Scan for the cell matching the given text and deliver its (x, y) coordinate at center. 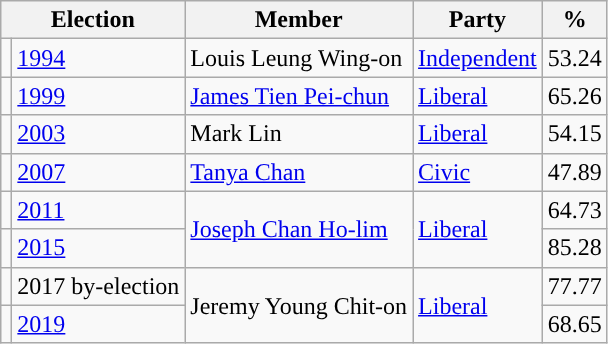
2007 (98, 172)
Joseph Chan Ho-lim (299, 229)
Louis Leung Wing-on (299, 58)
1994 (98, 58)
% (574, 20)
47.89 (574, 172)
Party (478, 20)
Civic (478, 172)
Tanya Chan (299, 172)
Jeremy Young Chit-on (299, 305)
Mark Lin (299, 134)
2003 (98, 134)
85.28 (574, 248)
53.24 (574, 58)
Member (299, 20)
68.65 (574, 324)
2015 (98, 248)
2011 (98, 210)
2017 by-election (98, 286)
1999 (98, 96)
2019 (98, 324)
77.77 (574, 286)
64.73 (574, 210)
54.15 (574, 134)
Election (93, 20)
Independent (478, 58)
James Tien Pei-chun (299, 96)
65.26 (574, 96)
